Extract the [X, Y] coordinate from the center of the cell holding the provided text.  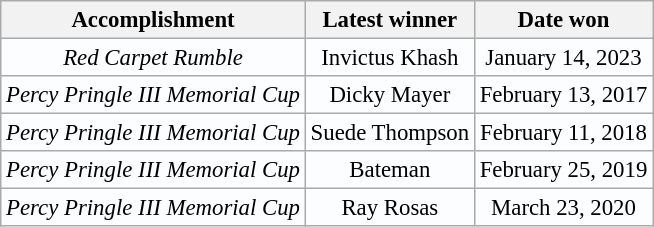
March 23, 2020 [563, 208]
Red Carpet Rumble [154, 58]
Suede Thompson [390, 133]
Latest winner [390, 20]
Accomplishment [154, 20]
February 11, 2018 [563, 133]
Bateman [390, 170]
Dicky Mayer [390, 95]
Ray Rosas [390, 208]
Invictus Khash [390, 58]
January 14, 2023 [563, 58]
February 13, 2017 [563, 95]
Date won [563, 20]
February 25, 2019 [563, 170]
